Extract the (X, Y) coordinate from the center of the cell holding the provided text.  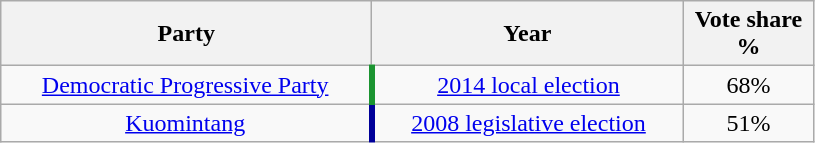
Democratic Progressive Party (186, 85)
68% (748, 85)
Kuomintang (186, 123)
Year (528, 34)
Vote share % (748, 34)
Party (186, 34)
51% (748, 123)
2008 legislative election (528, 123)
2014 local election (528, 85)
